Determine the (x, y) coordinate at the center of the cell enclosing the given text.  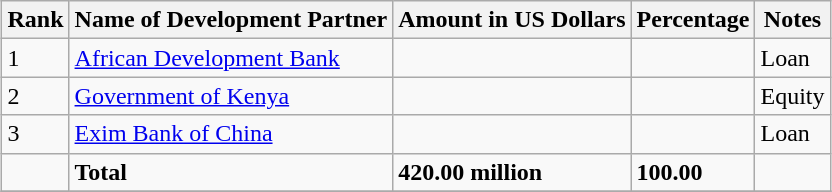
Equity (792, 96)
Rank (36, 20)
Government of Kenya (231, 96)
Exim Bank of China (231, 134)
100.00 (693, 172)
Name of Development Partner (231, 20)
420.00 million (512, 172)
Total (231, 172)
Amount in US Dollars (512, 20)
African Development Bank (231, 58)
3 (36, 134)
2 (36, 96)
Notes (792, 20)
1 (36, 58)
Percentage (693, 20)
